Return the (x, y) coordinate for the center point of the cell that contains the specified text.  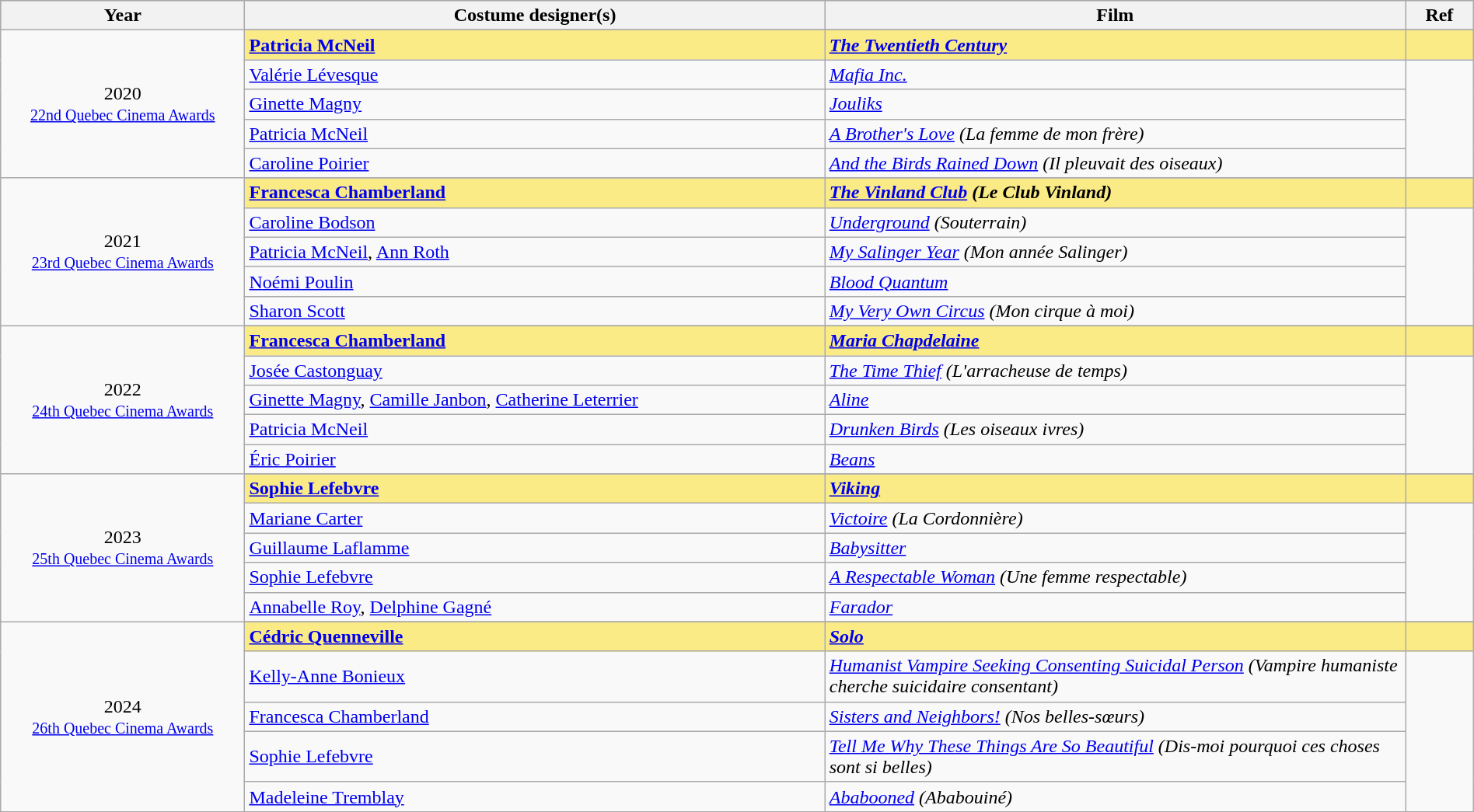
Victoire (La Cordonnière) (1115, 518)
Underground (Souterrain) (1115, 222)
Viking (1115, 489)
My Salinger Year (Mon année Salinger) (1115, 252)
Humanist Vampire Seeking Consenting Suicidal Person (Vampire humaniste cherche suicidaire consentant) (1115, 676)
Annabelle Roy, Delphine Gagné (535, 607)
Ref (1440, 16)
Sisters and Neighbors! (Nos belles-sœurs) (1115, 716)
Film (1115, 16)
The Twentieth Century (1115, 45)
Cédric Quenneville (535, 636)
Farador (1115, 607)
Maria Chapdelaine (1115, 340)
The Vinland Club (Le Club Vinland) (1115, 193)
Ginette Magny, Camille Janbon, Catherine Leterrier (535, 400)
Guillaume Laflamme (535, 548)
Drunken Birds (Les oiseaux ivres) (1115, 430)
Noémi Poulin (535, 281)
Babysitter (1115, 548)
Kelly-Anne Bonieux (535, 676)
Ababooned (Ababouiné) (1115, 796)
Year (123, 16)
My Very Own Circus (Mon cirque à moi) (1115, 311)
Solo (1115, 636)
Aline (1115, 400)
Beans (1115, 459)
The Time Thief (L'arracheuse de temps) (1115, 371)
202224th Quebec Cinema Awards (123, 399)
Madeleine Tremblay (535, 796)
A Respectable Woman (Une femme respectable) (1115, 577)
A Brother's Love (La femme de mon frère) (1115, 134)
Valérie Lévesque (535, 75)
Sharon Scott (535, 311)
Costume designer(s) (535, 16)
202426th Quebec Cinema Awards (123, 716)
Mariane Carter (535, 518)
2020 22nd Quebec Cinema Awards (123, 104)
Blood Quantum (1115, 281)
Tell Me Why These Things Are So Beautiful (Dis-moi pourquoi ces choses sont si belles) (1115, 757)
Patricia McNeil, Ann Roth (535, 252)
Éric Poirier (535, 459)
And the Birds Rained Down (Il pleuvait des oiseaux) (1115, 163)
Mafia Inc. (1115, 75)
Jouliks (1115, 104)
202123rd Quebec Cinema Awards (123, 252)
Josée Castonguay (535, 371)
Ginette Magny (535, 104)
202325th Quebec Cinema Awards (123, 548)
Caroline Bodson (535, 222)
Caroline Poirier (535, 163)
